Capture the cell that displays the provided text and extract its [X, Y] central coordinate. 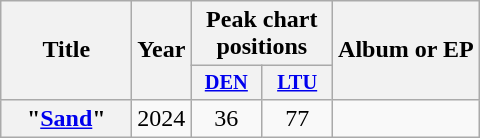
"Sand" [66, 118]
Album or EP [406, 50]
2024 [162, 118]
DEN [226, 83]
Peak chart positions [262, 34]
LTU [298, 83]
36 [226, 118]
Year [162, 50]
77 [298, 118]
Title [66, 50]
